Detect which cell encompasses the target text, then output its (x, y) center coordinate. 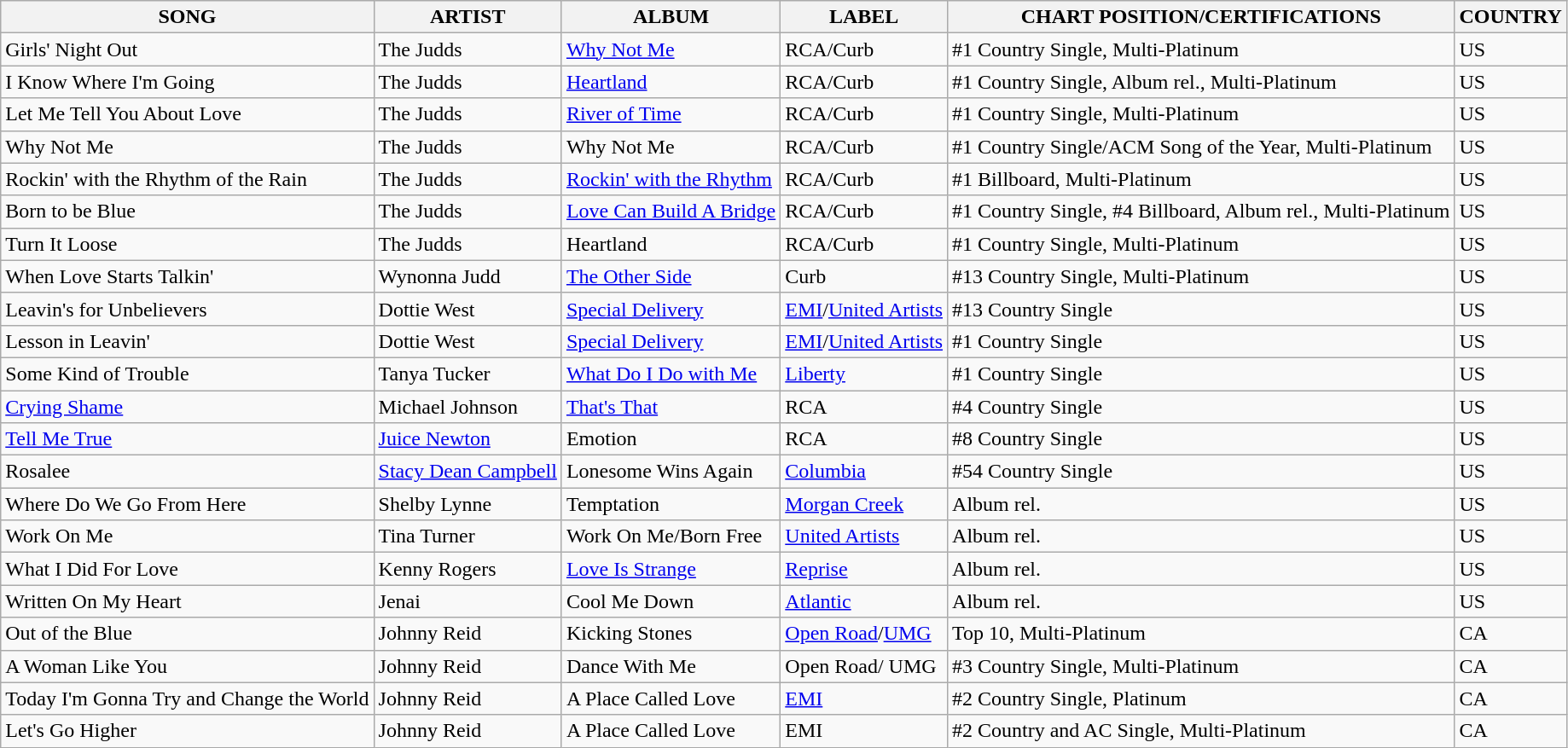
Morgan Creek (864, 504)
Rockin' with the Rhythm of the Rain (188, 179)
Today I'm Gonna Try and Change the World (188, 699)
Curb (864, 276)
Some Kind of Trouble (188, 374)
Turn It Loose (188, 244)
River of Time (671, 114)
Written On My Heart (188, 601)
Love Is Strange (671, 569)
I Know Where I'm Going (188, 82)
Jenai (467, 601)
#1 Country Single, Album rel., Multi-Platinum (1201, 82)
Cool Me Down (671, 601)
Wynonna Judd (467, 276)
Kicking Stones (671, 634)
Kenny Rogers (467, 569)
Crying Shame (188, 407)
LABEL (864, 17)
#2 Country and AC Single, Multi-Platinum (1201, 731)
#8 Country Single (1201, 439)
Emotion (671, 439)
COUNTRY (1511, 17)
Rosalee (188, 472)
#4 Country Single (1201, 407)
Girls' Night Out (188, 49)
The Other Side (671, 276)
Rockin' with the Rhythm (671, 179)
#1 Country Single, #4 Billboard, Album rel., Multi-Platinum (1201, 212)
Where Do We Go From Here (188, 504)
Lonesome Wins Again (671, 472)
Let Me Tell You About Love (188, 114)
Liberty (864, 374)
Tanya Tucker (467, 374)
Juice Newton (467, 439)
Stacy Dean Campbell (467, 472)
United Artists (864, 536)
Temptation (671, 504)
Work On Me/Born Free (671, 536)
ALBUM (671, 17)
Leavin's for Unbelievers (188, 309)
Top 10, Multi-Platinum (1201, 634)
Lesson in Leavin' (188, 341)
Columbia (864, 472)
Born to be Blue (188, 212)
Open Road/ UMG (864, 666)
What Do I Do with Me (671, 374)
#2 Country Single, Platinum (1201, 699)
Shelby Lynne (467, 504)
Out of the Blue (188, 634)
That's That (671, 407)
Tina Turner (467, 536)
Let's Go Higher (188, 731)
#54 Country Single (1201, 472)
Open Road/UMG (864, 634)
Michael Johnson (467, 407)
SONG (188, 17)
#13 Country Single, Multi-Platinum (1201, 276)
Dance With Me (671, 666)
#1 Billboard, Multi-Platinum (1201, 179)
A Woman Like You (188, 666)
Tell Me True (188, 439)
#1 Country Single/ACM Song of the Year, Multi-Platinum (1201, 147)
Reprise (864, 569)
Atlantic (864, 601)
CHART POSITION/CERTIFICATIONS (1201, 17)
#13 Country Single (1201, 309)
When Love Starts Talkin' (188, 276)
Love Can Build A Bridge (671, 212)
#3 Country Single, Multi-Platinum (1201, 666)
Work On Me (188, 536)
ARTIST (467, 17)
What I Did For Love (188, 569)
